Identify which cell holds the provided text, then report its [x, y] central coordinate. 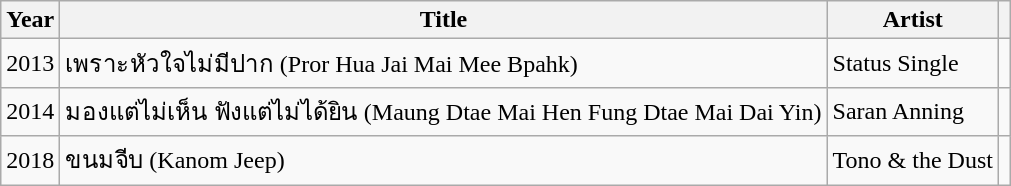
เพราะหัวใจไม่มีปาก (Pror Hua Jai Mai Mee Bpahk) [444, 64]
Tono & the Dust [912, 160]
Year [30, 20]
ขนมจีบ (Kanom Jeep) [444, 160]
2014 [30, 112]
2018 [30, 160]
2013 [30, 64]
Status Single [912, 64]
Title [444, 20]
Artist [912, 20]
มองแต่ไม่เห็น ฟังแต่ไม่ได้ยิน (Maung Dtae Mai Hen Fung Dtae Mai Dai Yin) [444, 112]
Saran Anning [912, 112]
